From the cell containing the given text, extract its center point as (x, y) coordinate. 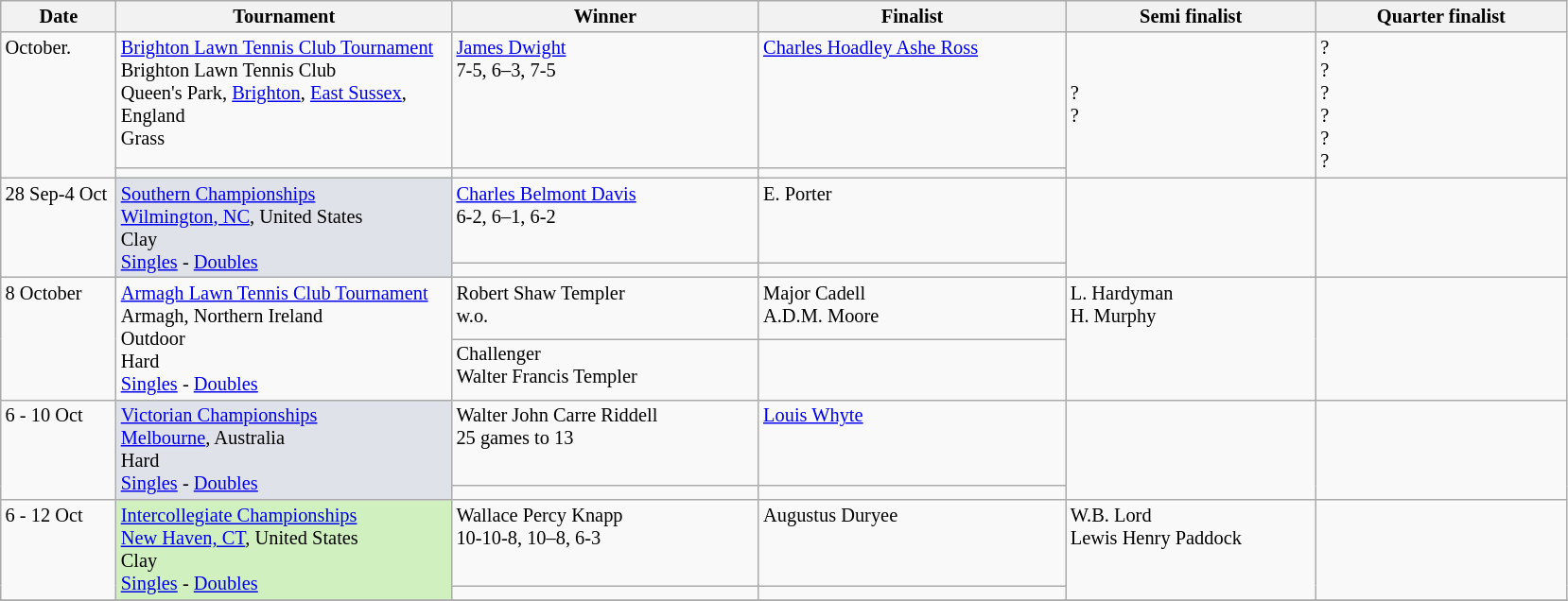
Challenger Walter Francis Templer (605, 369)
6 - 10 Oct (59, 450)
October. (59, 105)
Charles Hoadley Ashe Ross (912, 100)
Walter John Carre Riddell 25 games to 13 (605, 442)
Robert Shaw Templerw.o. (605, 308)
W.B. Lord Lewis Henry Paddock (1192, 550)
6 - 12 Oct (59, 550)
8 October (59, 338)
Victorian Championships Melbourne, Australia Hard Singles - Doubles (284, 450)
Finalist (912, 16)
E. Porter (912, 220)
Augustus Duryee (912, 542)
Date (59, 16)
Intercollegiate Championships New Haven, CT, United States Clay Singles - Doubles (284, 550)
L. Hardyman H. Murphy (1192, 338)
Tournament (284, 16)
Wallace Percy Knapp 10-10-8, 10–8, 6-3 (605, 542)
Winner (605, 16)
Armagh Lawn Tennis Club TournamentArmagh, Northern IrelandOutdoorHardSingles - Doubles (284, 338)
Southern ChampionshipsWilmington, NC, United States Clay Singles - Doubles (284, 228)
Brighton Lawn Tennis Club TournamentBrighton Lawn Tennis ClubQueen's Park, Brighton, East Sussex, EnglandGrass (284, 100)
Major Cadell A.D.M. Moore (912, 308)
Semi finalist (1192, 16)
?????? (1441, 105)
Quarter finalist (1441, 16)
Charles Belmont Davis6-2, 6–1, 6-2 (605, 220)
James Dwight7-5, 6–3, 7-5 (605, 100)
?? (1192, 105)
Louis Whyte (912, 442)
28 Sep-4 Oct (59, 228)
